Search for the cell housing the specified text and yield its (x, y) center coordinate. 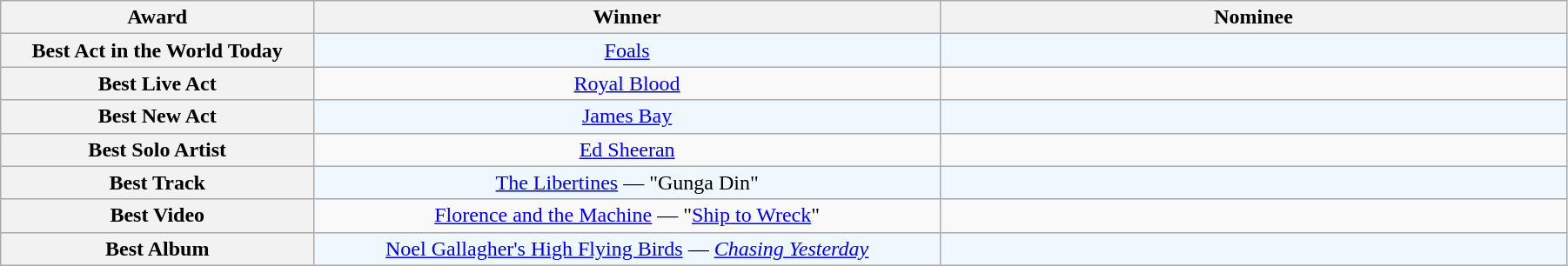
Best Video (157, 216)
Royal Blood (627, 83)
Best Live Act (157, 83)
Award (157, 17)
Best Album (157, 249)
Best Solo Artist (157, 150)
Ed Sheeran (627, 150)
James Bay (627, 116)
Best Track (157, 183)
Best New Act (157, 116)
Nominee (1254, 17)
Best Act in the World Today (157, 50)
Foals (627, 50)
Florence and the Machine — "Ship to Wreck" (627, 216)
The Libertines — "Gunga Din" (627, 183)
Noel Gallagher's High Flying Birds — Chasing Yesterday (627, 249)
Winner (627, 17)
